From the cell containing the given text, extract its center point as (X, Y) coordinate. 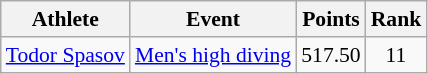
Todor Spasov (66, 55)
11 (396, 55)
Rank (396, 19)
Men's high diving (213, 55)
517.50 (330, 55)
Athlete (66, 19)
Event (213, 19)
Points (330, 19)
